Provide the (X, Y) coordinate of the cell's center where the given text is located.  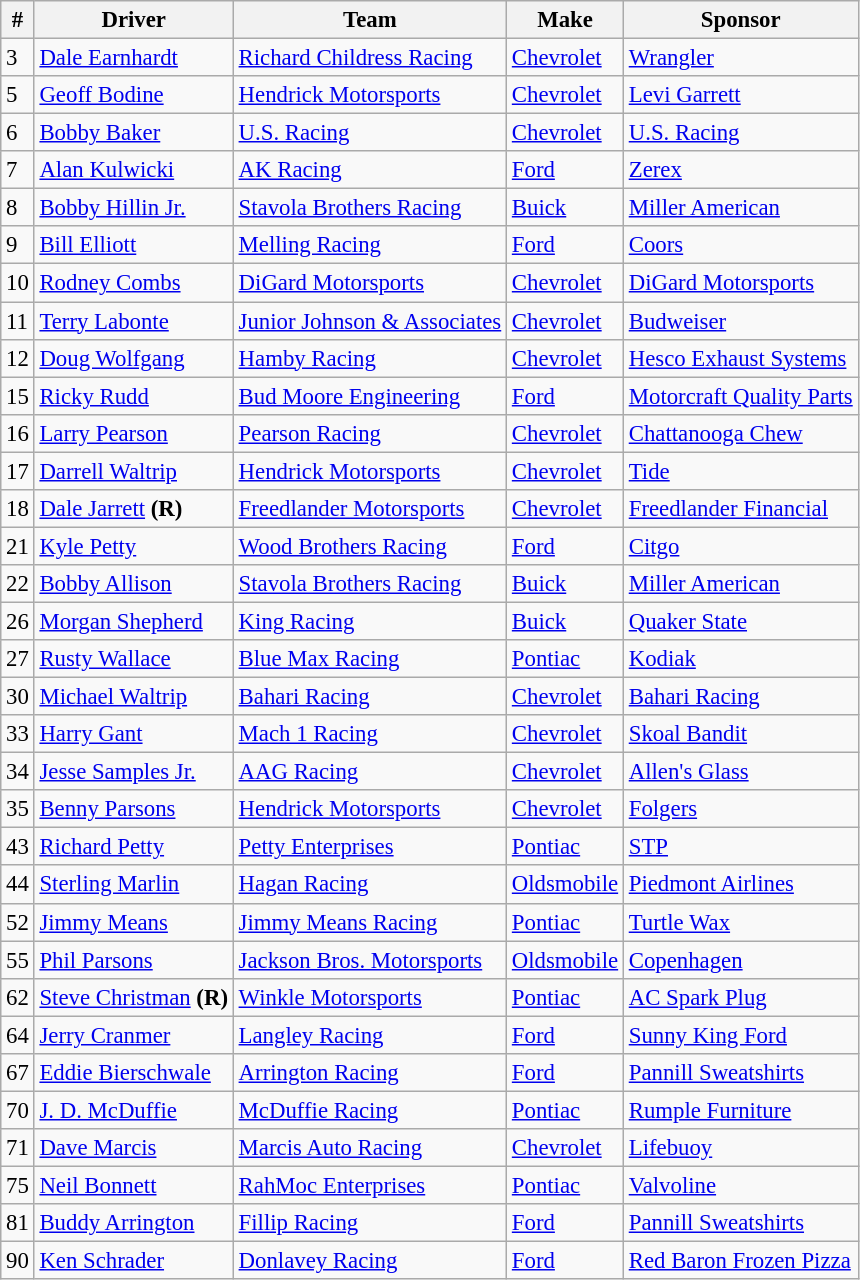
Benny Parsons (134, 809)
Jackson Bros. Motorsports (370, 960)
Doug Wolfgang (134, 358)
52 (18, 922)
Piedmont Airlines (740, 885)
King Racing (370, 621)
Make (566, 20)
Freedlander Motorsports (370, 509)
Driver (134, 20)
30 (18, 697)
Tide (740, 471)
Bud Moore Engineering (370, 396)
Dale Earnhardt (134, 58)
Bobby Baker (134, 133)
18 (18, 509)
5 (18, 95)
Coors (740, 245)
Dale Jarrett (R) (134, 509)
Jerry Cranmer (134, 1035)
71 (18, 1148)
Richard Petty (134, 847)
35 (18, 809)
Steve Christman (R) (134, 997)
Hesco Exhaust Systems (740, 358)
Alan Kulwicki (134, 170)
AC Spark Plug (740, 997)
43 (18, 847)
Darrell Waltrip (134, 471)
Turtle Wax (740, 922)
7 (18, 170)
Blue Max Racing (370, 659)
RahMoc Enterprises (370, 1185)
17 (18, 471)
Richard Childress Racing (370, 58)
Bobby Hillin Jr. (134, 208)
64 (18, 1035)
Jimmy Means (134, 922)
Hamby Racing (370, 358)
55 (18, 960)
Lifebuoy (740, 1148)
9 (18, 245)
Fillip Racing (370, 1223)
12 (18, 358)
3 (18, 58)
Wood Brothers Racing (370, 546)
90 (18, 1261)
Buddy Arrington (134, 1223)
26 (18, 621)
Larry Pearson (134, 433)
Dave Marcis (134, 1148)
Marcis Auto Racing (370, 1148)
Wrangler (740, 58)
Red Baron Frozen Pizza (740, 1261)
Phil Parsons (134, 960)
Copenhagen (740, 960)
Morgan Shepherd (134, 621)
AAG Racing (370, 772)
Sunny King Ford (740, 1035)
Kodiak (740, 659)
Rusty Wallace (134, 659)
Ricky Rudd (134, 396)
6 (18, 133)
J. D. McDuffie (134, 1110)
Skoal Bandit (740, 734)
Langley Racing (370, 1035)
Hagan Racing (370, 885)
Michael Waltrip (134, 697)
22 (18, 584)
Allen's Glass (740, 772)
Rodney Combs (134, 283)
McDuffie Racing (370, 1110)
Terry Labonte (134, 321)
Rumple Furniture (740, 1110)
33 (18, 734)
Zerex (740, 170)
Freedlander Financial (740, 509)
Pearson Racing (370, 433)
Team (370, 20)
Junior Johnson & Associates (370, 321)
STP (740, 847)
Levi Garrett (740, 95)
Mach 1 Racing (370, 734)
21 (18, 546)
67 (18, 1073)
Ken Schrader (134, 1261)
16 (18, 433)
Sterling Marlin (134, 885)
Eddie Bierschwale (134, 1073)
10 (18, 283)
# (18, 20)
Bill Elliott (134, 245)
Citgo (740, 546)
Chattanooga Chew (740, 433)
62 (18, 997)
81 (18, 1223)
15 (18, 396)
70 (18, 1110)
75 (18, 1185)
Melling Racing (370, 245)
Kyle Petty (134, 546)
Sponsor (740, 20)
Donlavey Racing (370, 1261)
Valvoline (740, 1185)
Budweiser (740, 321)
Harry Gant (134, 734)
Jesse Samples Jr. (134, 772)
27 (18, 659)
44 (18, 885)
Petty Enterprises (370, 847)
AK Racing (370, 170)
Motorcraft Quality Parts (740, 396)
Quaker State (740, 621)
Neil Bonnett (134, 1185)
8 (18, 208)
Folgers (740, 809)
34 (18, 772)
Bobby Allison (134, 584)
Arrington Racing (370, 1073)
Winkle Motorsports (370, 997)
11 (18, 321)
Jimmy Means Racing (370, 922)
Geoff Bodine (134, 95)
